Pinpoint the cell where the given text exists, returning its [x, y] midpoint coordinate. 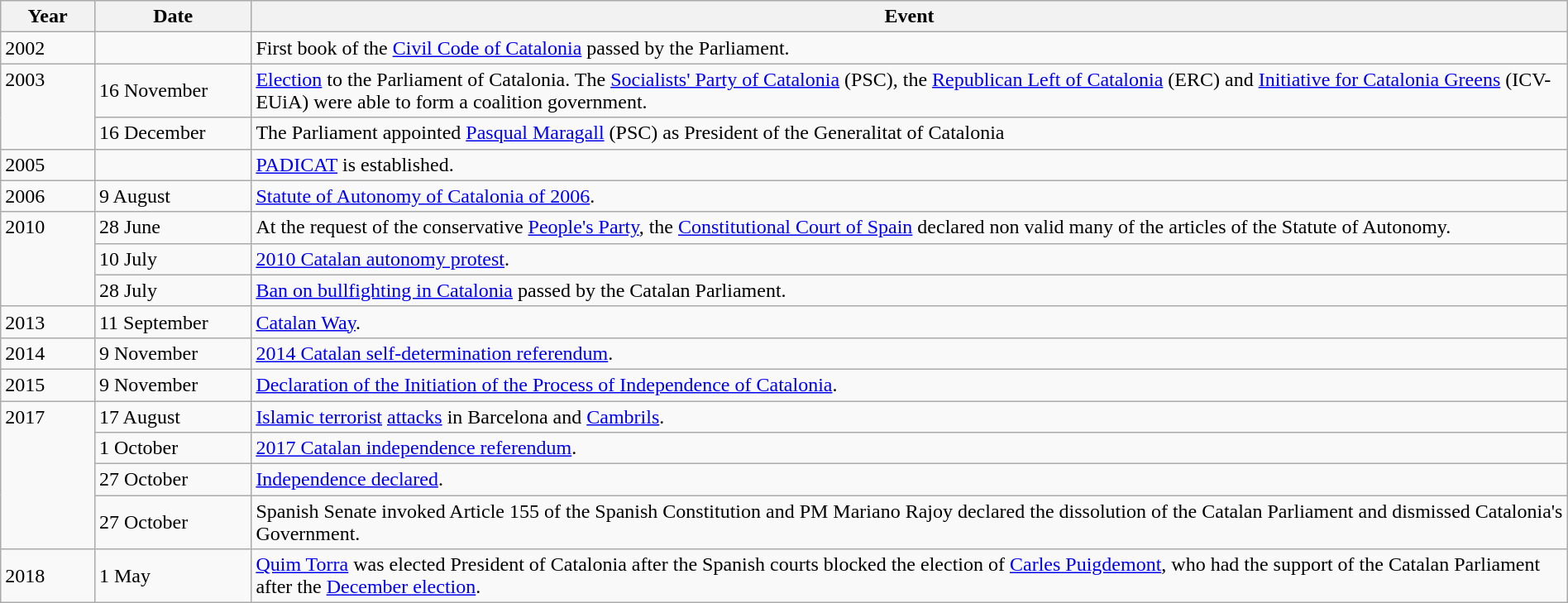
Year [48, 17]
16 December [172, 133]
2015 [48, 385]
Date [172, 17]
Independence declared. [910, 480]
2005 [48, 165]
2006 [48, 196]
2017 Catalan independence referendum. [910, 448]
2014 [48, 353]
Event [910, 17]
28 June [172, 227]
2003 [48, 106]
The Parliament appointed Pasqual Maragall (PSC) as President of the Generalitat of Catalonia [910, 133]
2010 Catalan autonomy protest. [910, 259]
Declaration of the Initiation of the Process of Independence of Catalonia. [910, 385]
Islamic terrorist attacks in Barcelona and Cambrils. [910, 416]
Ban on bullfighting in Catalonia passed by the Catalan Parliament. [910, 290]
2017 [48, 475]
Catalan Way. [910, 322]
2014 Catalan self-determination referendum. [910, 353]
17 August [172, 416]
2013 [48, 322]
2002 [48, 48]
1 October [172, 448]
16 November [172, 91]
9 August [172, 196]
1 May [172, 576]
First book of the Civil Code of Catalonia passed by the Parliament. [910, 48]
11 September [172, 322]
28 July [172, 290]
2010 [48, 259]
Statute of Autonomy of Catalonia of 2006. [910, 196]
10 July [172, 259]
2018 [48, 576]
PADICAT is established. [910, 165]
